From the cell containing the given text, extract its center point as [X, Y] coordinate. 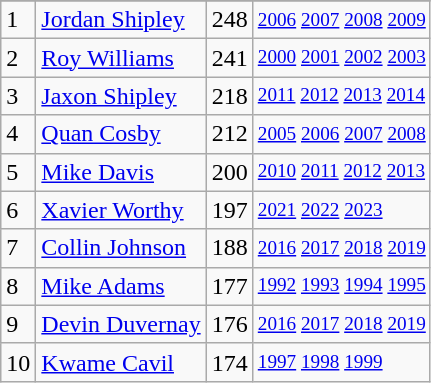
1 [18, 20]
212 [230, 134]
176 [230, 324]
7 [18, 248]
Roy Williams [121, 58]
Mike Adams [121, 286]
Jordan Shipley [121, 20]
2010 2011 2012 2013 [342, 172]
2005 2006 2007 2008 [342, 134]
2006 2007 2008 2009 [342, 20]
218 [230, 96]
3 [18, 96]
Quan Cosby [121, 134]
Jaxon Shipley [121, 96]
2000 2001 2002 2003 [342, 58]
241 [230, 58]
1997 1998 1999 [342, 362]
1992 1993 1994 1995 [342, 286]
10 [18, 362]
Collin Johnson [121, 248]
Kwame Cavil [121, 362]
Xavier Worthy [121, 210]
2021 2022 2023 [342, 210]
8 [18, 286]
197 [230, 210]
5 [18, 172]
248 [230, 20]
200 [230, 172]
2 [18, 58]
2011 2012 2013 2014 [342, 96]
188 [230, 248]
Mike Davis [121, 172]
9 [18, 324]
177 [230, 286]
174 [230, 362]
Devin Duvernay [121, 324]
4 [18, 134]
6 [18, 210]
